From the cell containing the given text, extract its center point as [x, y] coordinate. 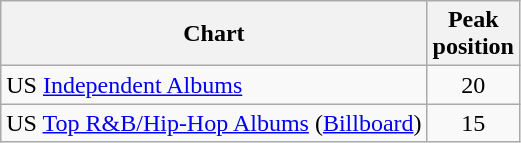
20 [473, 85]
Chart [214, 34]
US Independent Albums [214, 85]
US Top R&B/Hip-Hop Albums (Billboard) [214, 123]
15 [473, 123]
Peakposition [473, 34]
